Locate the cell with the specified text and output its [X, Y] center coordinate. 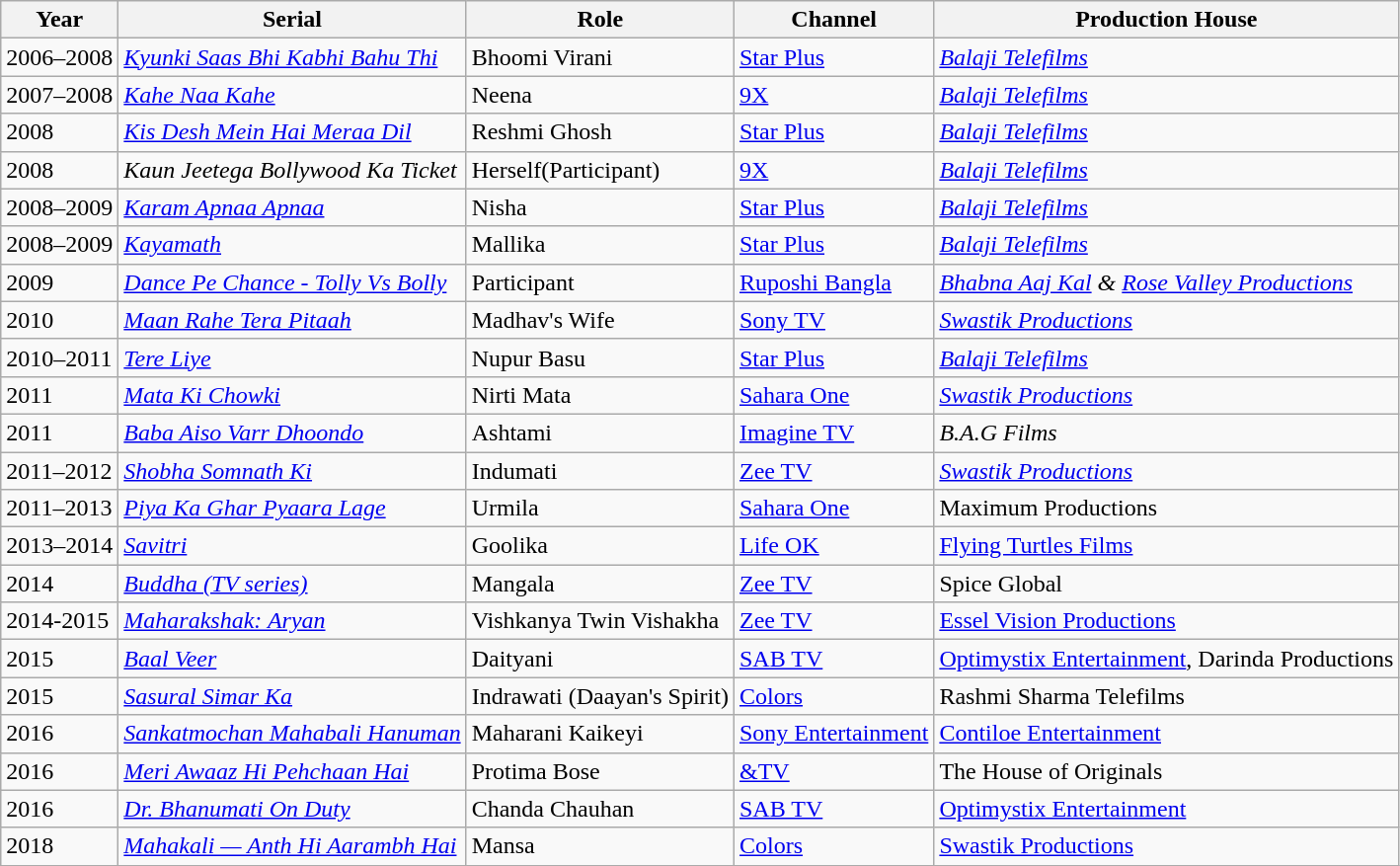
Piya Ka Ghar Pyaara Lage [292, 509]
Baal Veer [292, 659]
Chanda Chauhan [600, 809]
Kaun Jeetega Bollywood Ka Ticket [292, 170]
Dr. Bhanumati On Duty [292, 809]
Protima Bose [600, 771]
Sony Entertainment [833, 734]
2014-2015 [59, 621]
Kahe Naa Kahe [292, 95]
Baba Aiso Varr Dhoondo [292, 433]
Serial [292, 20]
Sasural Simar Ka [292, 696]
Year [59, 20]
Role [600, 20]
Urmila [600, 509]
Rashmi Sharma Telefilms [1167, 696]
Kyunki Saas Bhi Kabhi Bahu Thi [292, 57]
2009 [59, 282]
Sony TV [833, 320]
2018 [59, 846]
Optimystix Entertainment [1167, 809]
Maharani Kaikeyi [600, 734]
Channel [833, 20]
Ashtami [600, 433]
Kayamath [292, 245]
Production House [1167, 20]
Savitri [292, 546]
Tere Liye [292, 357]
2006–2008 [59, 57]
Indrawati (Daayan's Spirit) [600, 696]
Bhabna Aaj Kal & Rose Valley Productions [1167, 282]
Essel Vision Productions [1167, 621]
Indumati [600, 471]
Daityani [600, 659]
Mata Ki Chowki [292, 395]
2011–2013 [59, 509]
Ruposhi Bangla [833, 282]
Herself(Participant) [600, 170]
Goolika [600, 546]
Contiloe Entertainment [1167, 734]
Dance Pe Chance - Tolly Vs Bolly [292, 282]
Sankatmochan Mahabali Hanuman [292, 734]
Madhav's Wife [600, 320]
Buddha (TV series) [292, 584]
Meri Awaaz Hi Pehchaan Hai [292, 771]
Vishkanya Twin Vishakha [600, 621]
Maharakshak: Aryan [292, 621]
2014 [59, 584]
2007–2008 [59, 95]
Reshmi Ghosh [600, 132]
Flying Turtles Films [1167, 546]
2010–2011 [59, 357]
Spice Global [1167, 584]
Maximum Productions [1167, 509]
Life OK [833, 546]
Participant [600, 282]
Shobha Somnath Ki [292, 471]
Nupur Basu [600, 357]
&TV [833, 771]
Imagine TV [833, 433]
Optimystix Entertainment, Darinda Productions [1167, 659]
2013–2014 [59, 546]
Karam Apnaa Apnaa [292, 207]
2011–2012 [59, 471]
Maan Rahe Tera Pitaah [292, 320]
Nisha [600, 207]
Mallika [600, 245]
Bhoomi Virani [600, 57]
Kis Desh Mein Hai Meraa Dil [292, 132]
Neena [600, 95]
2010 [59, 320]
B.A.G Films [1167, 433]
Nirti Mata [600, 395]
Mahakali — Anth Hi Aarambh Hai [292, 846]
Mansa [600, 846]
The House of Originals [1167, 771]
Mangala [600, 584]
